Provide the (X, Y) coordinate of the cell's center where the given text is located.  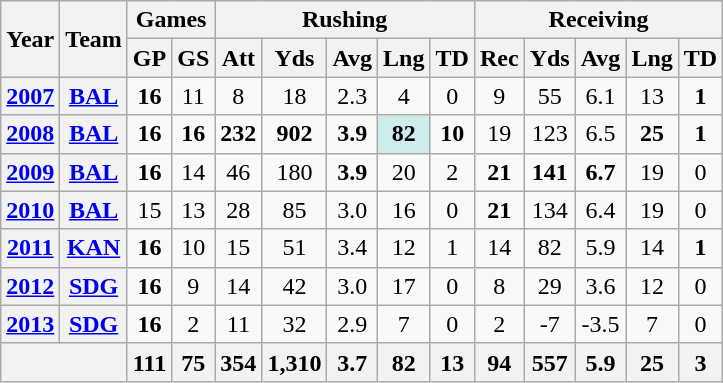
180 (294, 172)
29 (550, 286)
Rushing (345, 20)
2.3 (352, 96)
2010 (30, 210)
28 (238, 210)
Rec (499, 58)
6.4 (600, 210)
85 (294, 210)
18 (294, 96)
134 (550, 210)
17 (404, 286)
GS (194, 58)
3.4 (352, 248)
123 (550, 134)
Games (170, 20)
46 (238, 172)
2.9 (352, 324)
GP (149, 58)
111 (149, 362)
94 (499, 362)
Team (94, 39)
2011 (30, 248)
232 (238, 134)
4 (404, 96)
2013 (30, 324)
2009 (30, 172)
6.5 (600, 134)
42 (294, 286)
3.6 (600, 286)
51 (294, 248)
3.7 (352, 362)
354 (238, 362)
Receiving (598, 20)
2012 (30, 286)
32 (294, 324)
KAN (94, 248)
2008 (30, 134)
Att (238, 58)
1,310 (294, 362)
-3.5 (600, 324)
141 (550, 172)
Year (30, 39)
557 (550, 362)
20 (404, 172)
6.1 (600, 96)
3 (700, 362)
-7 (550, 324)
2007 (30, 96)
55 (550, 96)
6.7 (600, 172)
902 (294, 134)
75 (194, 362)
